Determine the (X, Y) coordinate at the center of the cell enclosing the given text.  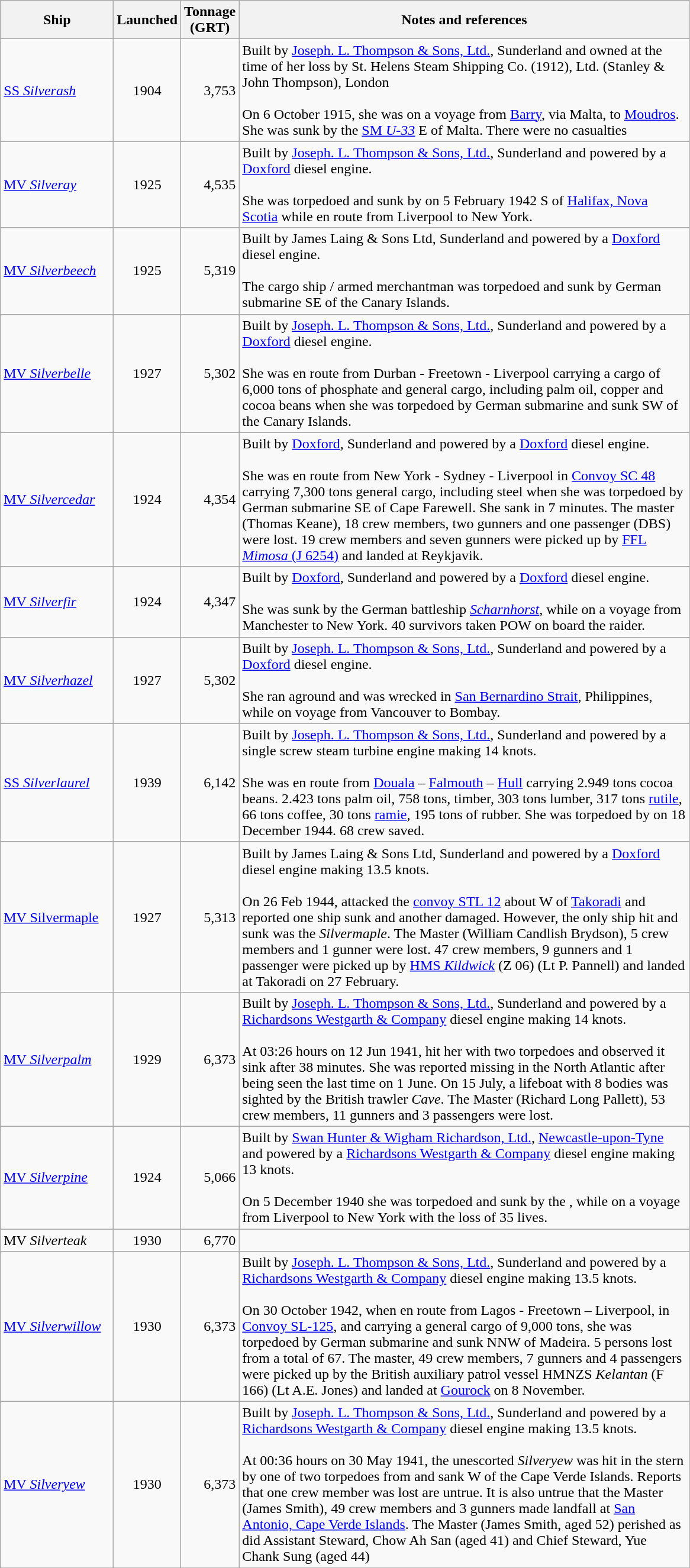
MV Silvercedar (57, 499)
SS Silverlaurel (57, 783)
1929 (147, 1059)
Notes and references (464, 20)
1939 (147, 783)
MV Silverpine (57, 1177)
MV Silverhazel (57, 680)
MV Silvermaple (57, 917)
MV Silverbelle (57, 373)
6,142 (210, 783)
3,753 (210, 90)
Tonnage(GRT) (210, 20)
4,347 (210, 602)
MV Silverpalm (57, 1059)
5,319 (210, 271)
5,066 (210, 1177)
Launched (147, 20)
MV Silverwillow (57, 1327)
5,313 (210, 917)
4,354 (210, 499)
MV Silverfir (57, 602)
1904 (147, 90)
MV Silveray (57, 185)
4,535 (210, 185)
MV Silverbeech (57, 271)
MV Silveryew (57, 1485)
SS Silverash (57, 90)
MV Silverteak (57, 1240)
Ship (57, 20)
6,770 (210, 1240)
